Pinpoint the cell where the given text exists, returning its [X, Y] midpoint coordinate. 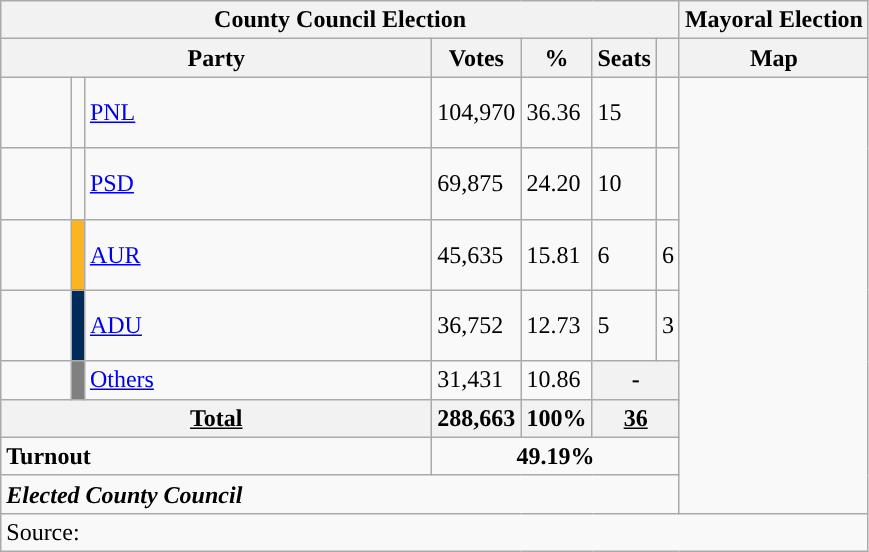
36.36 [556, 112]
5 [624, 326]
Votes [476, 58]
County Council Election [340, 20]
- [636, 380]
Source: [435, 532]
Map [774, 58]
Total [216, 418]
Party [216, 58]
ADU [258, 326]
AUR [258, 254]
45,635 [476, 254]
Elected County Council [340, 494]
Mayoral Election [774, 20]
31,431 [476, 380]
24.20 [556, 184]
12.73 [556, 326]
10 [624, 184]
Turnout [216, 456]
PSD [258, 184]
15 [624, 112]
PNL [258, 112]
49.19% [556, 456]
104,970 [476, 112]
36,752 [476, 326]
3 [668, 326]
10.86 [556, 380]
288,663 [476, 418]
69,875 [476, 184]
36 [636, 418]
Seats [624, 58]
15.81 [556, 254]
100% [556, 418]
% [556, 58]
Others [258, 380]
